Scan for the cell matching the given text and deliver its [X, Y] coordinate at center. 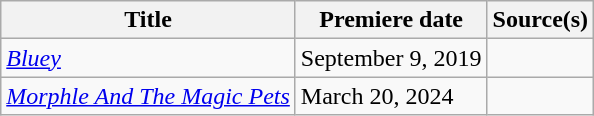
March 20, 2024 [391, 96]
Morphle And The Magic Pets [148, 96]
Source(s) [540, 20]
Title [148, 20]
Bluey [148, 58]
September 9, 2019 [391, 58]
Premiere date [391, 20]
